Return (X, Y) of the center of cell containing provided text 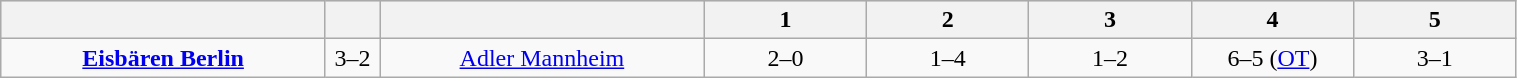
1–2 (1110, 58)
3 (1110, 20)
Eisbären Berlin (164, 58)
Adler Mannheim (542, 58)
4 (1272, 20)
2–0 (785, 58)
6–5 (OT) (1272, 58)
1–4 (948, 58)
3–2 (352, 58)
3–1 (1435, 58)
1 (785, 20)
5 (1435, 20)
2 (948, 20)
